From the cell containing the given text, extract its center point as [x, y] coordinate. 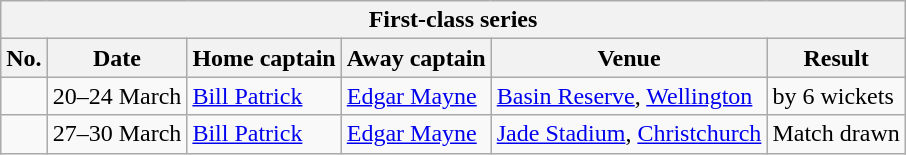
20–24 March [117, 96]
Match drawn [836, 134]
Date [117, 58]
by 6 wickets [836, 96]
Away captain [416, 58]
Venue [629, 58]
27–30 March [117, 134]
Result [836, 58]
First-class series [453, 20]
No. [24, 58]
Home captain [264, 58]
Basin Reserve, Wellington [629, 96]
Jade Stadium, Christchurch [629, 134]
